Provide the (X, Y) coordinate of the cell's center where the given text is located.  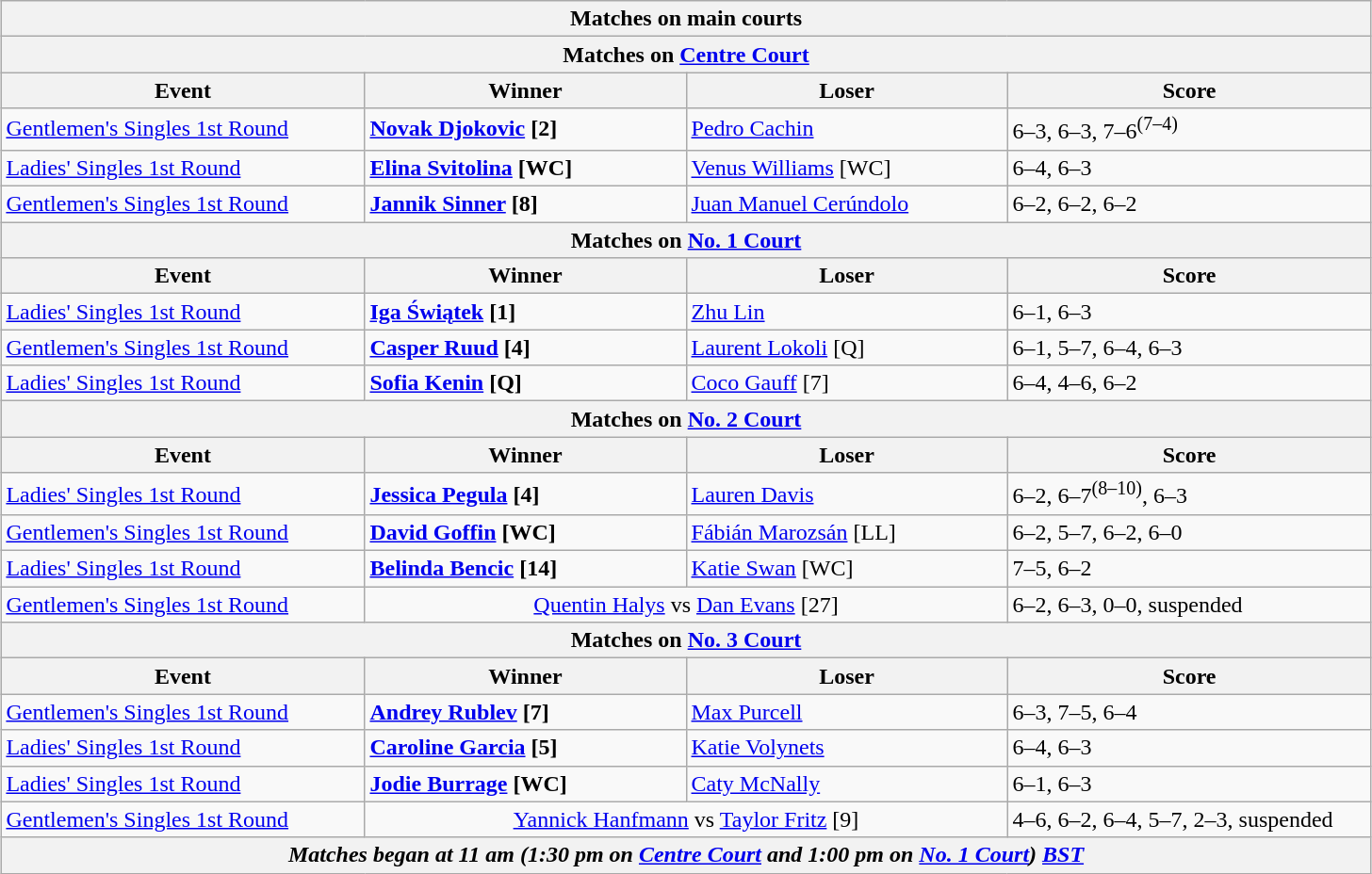
Laurent Lokoli [Q] (846, 348)
Caroline Garcia [5] (526, 748)
Sofia Kenin [Q] (526, 383)
Jessica Pegula [4] (526, 494)
6–1, 5–7, 6–4, 6–3 (1189, 348)
Pedro Cachin (846, 130)
Katie Volynets (846, 748)
Matches on Centre Court (686, 55)
4–6, 6–2, 6–4, 5–7, 2–3, suspended (1189, 819)
Lauren Davis (846, 494)
Matches on No. 1 Court (686, 240)
6–2, 5–7, 6–2, 6–0 (1189, 533)
6–2, 6–7(8–10), 6–3 (1189, 494)
Caty McNally (846, 784)
Zhu Lin (846, 312)
Matches on main courts (686, 19)
Venus Williams [WC] (846, 168)
Quentin Halys vs Dan Evans [27] (686, 605)
Matches on No. 2 Court (686, 419)
Max Purcell (846, 712)
Matches began at 11 am (1:30 pm on Centre Court and 1:00 pm on No. 1 Court) BST (686, 855)
Belinda Bencic [14] (526, 569)
Yannick Hanfmann vs Taylor Fritz [9] (686, 819)
7–5, 6–2 (1189, 569)
Casper Ruud [4] (526, 348)
6–2, 6–2, 6–2 (1189, 204)
Fábián Marozsán [LL] (846, 533)
6–2, 6–3, 0–0, suspended (1189, 605)
Andrey Rublev [7] (526, 712)
Coco Gauff [7] (846, 383)
David Goffin [WC] (526, 533)
Juan Manuel Cerúndolo (846, 204)
Katie Swan [WC] (846, 569)
Jodie Burrage [WC] (526, 784)
6–3, 7–5, 6–4 (1189, 712)
Jannik Sinner [8] (526, 204)
Elina Svitolina [WC] (526, 168)
Iga Świątek [1] (526, 312)
Novak Djokovic [2] (526, 130)
Matches on No. 3 Court (686, 640)
6–3, 6–3, 7–6(7–4) (1189, 130)
6–4, 4–6, 6–2 (1189, 383)
